Return the [X, Y] coordinate for the center point of the cell that contains the specified text.  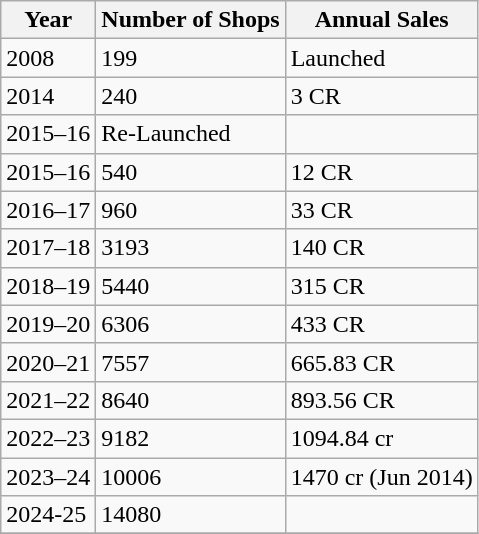
14080 [190, 515]
Year [48, 20]
960 [190, 210]
33 CR [382, 210]
2017–18 [48, 248]
3 CR [382, 96]
199 [190, 58]
140 CR [382, 248]
2018–19 [48, 286]
6306 [190, 324]
240 [190, 96]
433 CR [382, 324]
540 [190, 172]
2019–20 [48, 324]
2008 [48, 58]
893.56 CR [382, 400]
1094.84 cr [382, 438]
9182 [190, 438]
2016–17 [48, 210]
315 CR [382, 286]
2024-25 [48, 515]
1470 cr (Jun 2014) [382, 477]
2023–24 [48, 477]
5440 [190, 286]
7557 [190, 362]
10006 [190, 477]
Number of Shops [190, 20]
2022–23 [48, 438]
2021–22 [48, 400]
8640 [190, 400]
3193 [190, 248]
Launched [382, 58]
2014 [48, 96]
Annual Sales [382, 20]
12 CR [382, 172]
Re-Launched [190, 134]
665.83 CR [382, 362]
2020–21 [48, 362]
